Detect which cell encompasses the target text, then output its [X, Y] center coordinate. 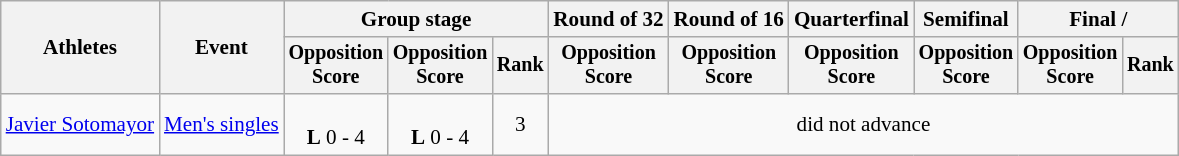
Event [222, 48]
Quarterfinal [852, 18]
Men's singles [222, 124]
Round of 32 [608, 18]
Group stage [416, 18]
Athletes [80, 48]
Round of 16 [729, 18]
3 [520, 124]
did not advance [863, 124]
Semifinal [966, 18]
Final / [1098, 18]
Javier Sotomayor [80, 124]
